Capture the cell that displays the provided text and extract its [X, Y] central coordinate. 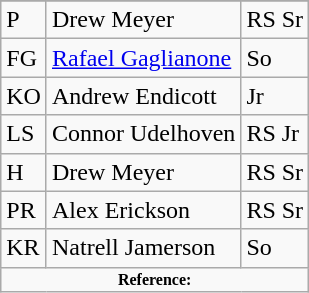
P [24, 20]
Connor Udelhoven [143, 134]
H [24, 172]
LS [24, 134]
Andrew Endicott [143, 96]
Alex Erickson [143, 210]
KR [24, 248]
Reference: [155, 279]
RS Jr [275, 134]
PR [24, 210]
FG [24, 58]
Rafael Gaglianone [143, 58]
KO [24, 96]
Natrell Jamerson [143, 248]
Jr [275, 96]
